Extract the (X, Y) coordinate from the center of the cell holding the provided text.  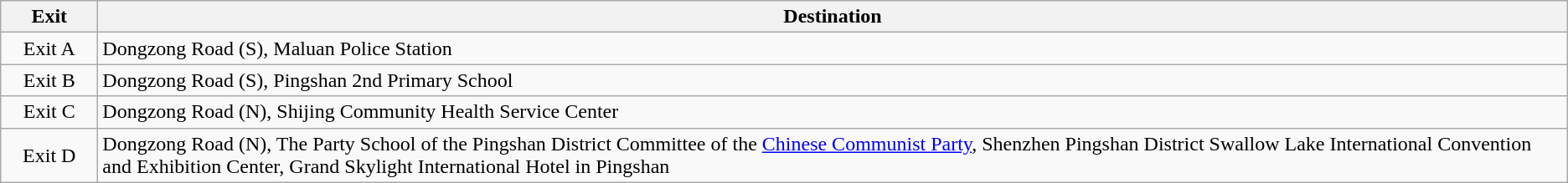
Exit A (49, 48)
Destination (833, 17)
Exit C (49, 112)
Exit D (49, 155)
Dongzong Road (N), Shijing Community Health Service Center (833, 112)
Dongzong Road (S), Pingshan 2nd Primary School (833, 80)
Dongzong Road (S), Maluan Police Station (833, 48)
Exit (49, 17)
Exit B (49, 80)
